Locate the cell with the specified text and output its [x, y] center coordinate. 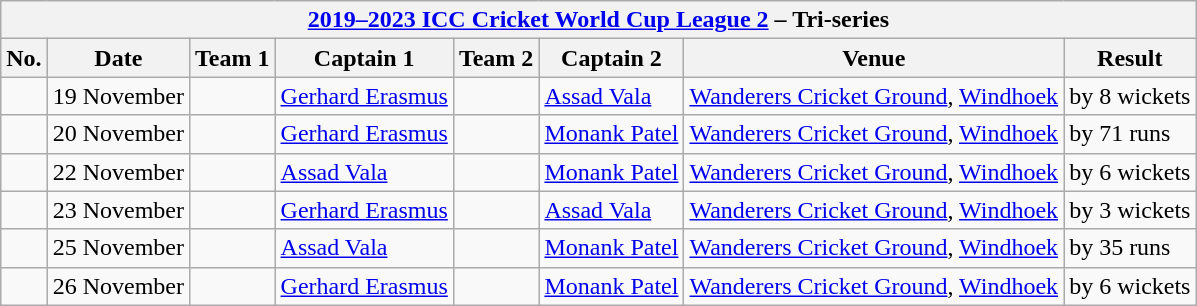
Result [1130, 58]
by 35 runs [1130, 248]
23 November [118, 210]
Date [118, 58]
Team 1 [233, 58]
No. [24, 58]
2019–2023 ICC Cricket World Cup League 2 – Tri-series [598, 20]
by 8 wickets [1130, 96]
Team 2 [496, 58]
19 November [118, 96]
by 3 wickets [1130, 210]
by 71 runs [1130, 134]
25 November [118, 248]
26 November [118, 286]
Captain 1 [364, 58]
22 November [118, 172]
Venue [874, 58]
Captain 2 [612, 58]
20 November [118, 134]
